Return the [X, Y] coordinate for the center point of the cell that contains the specified text.  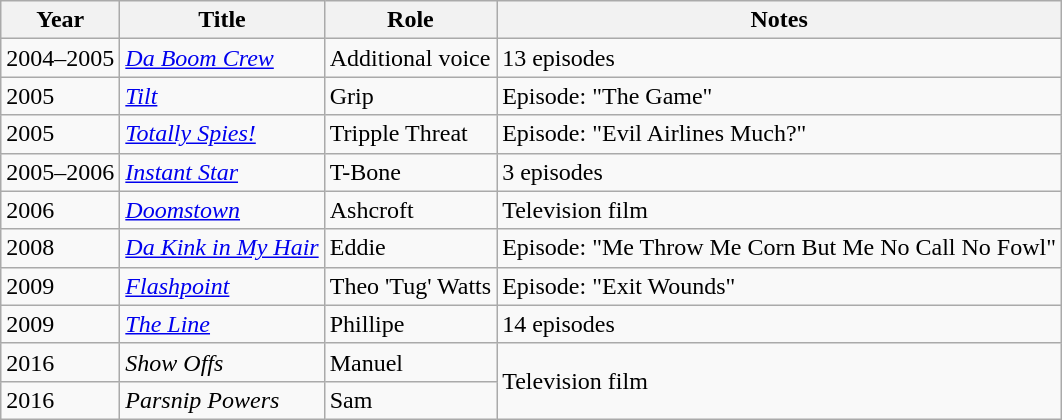
Sam [410, 400]
2005–2006 [60, 172]
Episode: "The Game" [780, 96]
Da Boom Crew [222, 58]
The Line [222, 324]
Doomstown [222, 210]
13 episodes [780, 58]
Year [60, 20]
Episode: "Evil Airlines Much?" [780, 134]
2004–2005 [60, 58]
Ashcroft [410, 210]
Eddie [410, 248]
14 episodes [780, 324]
Manuel [410, 362]
Phillipe [410, 324]
Grip [410, 96]
Additional voice [410, 58]
Flashpoint [222, 286]
Episode: "Me Throw Me Corn But Me No Call No Fowl" [780, 248]
2008 [60, 248]
3 episodes [780, 172]
Notes [780, 20]
Tilt [222, 96]
Da Kink in My Hair [222, 248]
T-Bone [410, 172]
Episode: "Exit Wounds" [780, 286]
Totally Spies! [222, 134]
Instant Star [222, 172]
Tripple Threat [410, 134]
Theo 'Tug' Watts [410, 286]
Parsnip Powers [222, 400]
Show Offs [222, 362]
Role [410, 20]
2006 [60, 210]
Title [222, 20]
